Output the (x, y) coordinate of the center of the cell containing the given text.  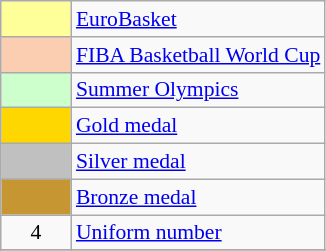
EuroBasket (198, 19)
Summer Olympics (198, 90)
Uniform number (198, 233)
Gold medal (198, 126)
FIBA Basketball World Cup (198, 55)
4 (36, 233)
Silver medal (198, 162)
Bronze medal (198, 197)
